Locate the cell with the specified text and output its [x, y] center coordinate. 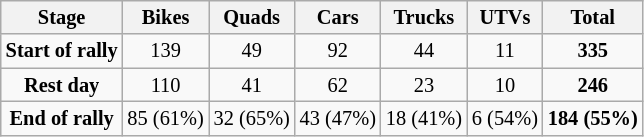
Cars [338, 17]
Total [593, 17]
23 [424, 85]
Start of rally [62, 51]
92 [338, 51]
335 [593, 51]
End of rally [62, 118]
49 [252, 51]
10 [505, 85]
44 [424, 51]
62 [338, 85]
Quads [252, 17]
110 [166, 85]
18 (41%) [424, 118]
246 [593, 85]
41 [252, 85]
Stage [62, 17]
6 (54%) [505, 118]
139 [166, 51]
85 (61%) [166, 118]
Bikes [166, 17]
Trucks [424, 17]
184 (55%) [593, 118]
32 (65%) [252, 118]
43 (47%) [338, 118]
UTVs [505, 17]
Rest day [62, 85]
11 [505, 51]
